Capture the cell that displays the provided text and extract its (x, y) central coordinate. 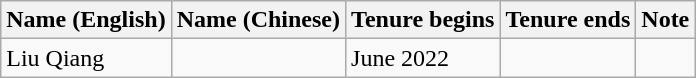
Note (666, 20)
Tenure begins (423, 20)
Name (Chinese) (258, 20)
Name (English) (86, 20)
Tenure ends (568, 20)
June 2022 (423, 58)
Liu Qiang (86, 58)
